Search for the cell housing the specified text and yield its [x, y] center coordinate. 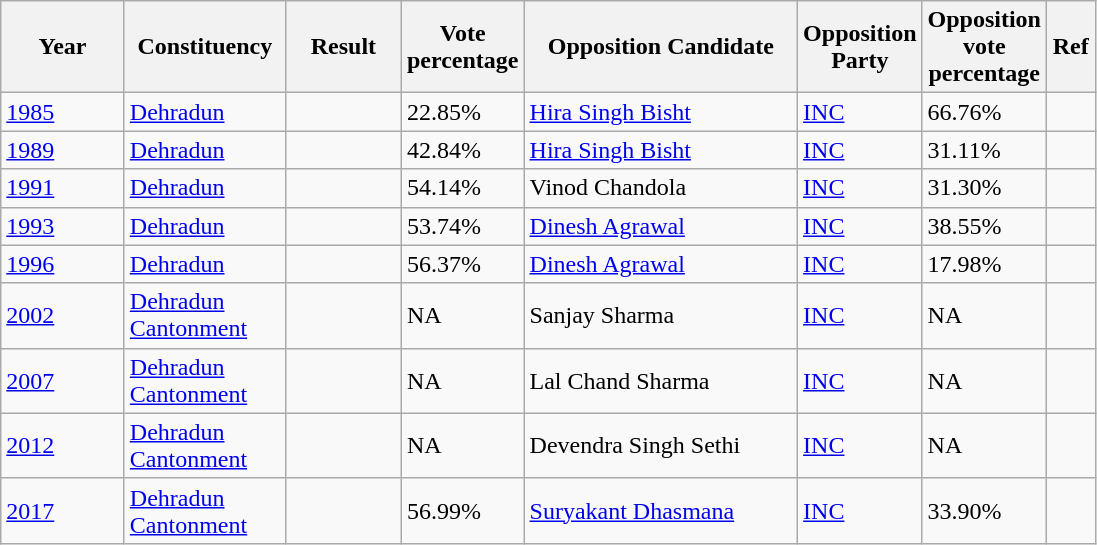
1991 [63, 188]
2017 [63, 510]
Opposition Candidate [661, 47]
Opposition vote percentage [984, 47]
Vinod Chandola [661, 188]
1996 [63, 264]
56.37% [462, 264]
2002 [63, 316]
Result [343, 47]
2012 [63, 446]
Constituency [204, 47]
42.84% [462, 150]
31.11% [984, 150]
Suryakant Dhasmana [661, 510]
2007 [63, 380]
1985 [63, 112]
33.90% [984, 510]
Ref [1070, 47]
22.85% [462, 112]
Opposition Party [860, 47]
31.30% [984, 188]
Lal Chand Sharma [661, 380]
38.55% [984, 226]
17.98% [984, 264]
Year [63, 47]
53.74% [462, 226]
Vote percentage [462, 47]
1989 [63, 150]
56.99% [462, 510]
54.14% [462, 188]
Devendra Singh Sethi [661, 446]
Sanjay Sharma [661, 316]
1993 [63, 226]
66.76% [984, 112]
